Identify which cell holds the provided text, then report its (X, Y) central coordinate. 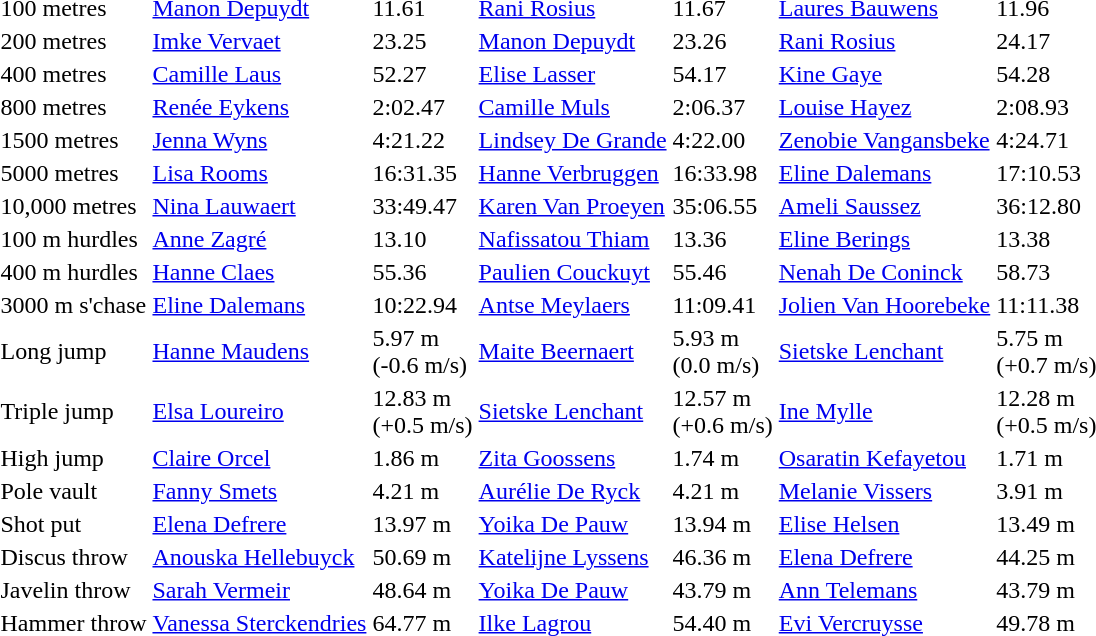
4:21.22 (422, 140)
13.10 (422, 239)
Hanne Claes (260, 272)
12.83 m(+0.5 m/s) (422, 412)
46.36 m (722, 557)
5.97 m(-0.6 m/s) (422, 352)
16:33.98 (722, 173)
Elise Lasser (572, 74)
4:22.00 (722, 140)
Ann Telemans (884, 590)
52.27 (422, 74)
Melanie Vissers (884, 491)
Camille Muls (572, 107)
Kine Gaye (884, 74)
Imke Vervaet (260, 41)
55.46 (722, 272)
13.94 m (722, 524)
Katelijne Lyssens (572, 557)
16:31.35 (422, 173)
Ameli Saussez (884, 206)
23.26 (722, 41)
50.69 m (422, 557)
Nenah De Coninck (884, 272)
Renée Eykens (260, 107)
Hanne Verbruggen (572, 173)
Lisa Rooms (260, 173)
10:22.94 (422, 305)
11:09.41 (722, 305)
Lindsey De Grande (572, 140)
Zenobie Vangansbeke (884, 140)
Elise Helsen (884, 524)
12.57 m(+0.6 m/s) (722, 412)
Anouska Hellebuyck (260, 557)
Claire Orcel (260, 458)
Eline Berings (884, 239)
48.64 m (422, 590)
2:06.37 (722, 107)
43.79 m (722, 590)
1.74 m (722, 458)
Nafissatou Thiam (572, 239)
13.97 m (422, 524)
Jolien Van Hoorebeke (884, 305)
Fanny Smets (260, 491)
Aurélie De Ryck (572, 491)
54.17 (722, 74)
5.93 m(0.0 m/s) (722, 352)
Manon Depuydt (572, 41)
Rani Rosius (884, 41)
Osaratin Kefayetou (884, 458)
35:06.55 (722, 206)
Sarah Vermeir (260, 590)
Jenna Wyns (260, 140)
33:49.47 (422, 206)
Camille Laus (260, 74)
Paulien Couckuyt (572, 272)
Anne Zagré (260, 239)
Maite Beernaert (572, 352)
Antse Meylaers (572, 305)
Zita Goossens (572, 458)
2:02.47 (422, 107)
Nina Lauwaert (260, 206)
Karen Van Proeyen (572, 206)
Hanne Maudens (260, 352)
23.25 (422, 41)
1.86 m (422, 458)
Elsa Loureiro (260, 412)
13.36 (722, 239)
Louise Hayez (884, 107)
Ine Mylle (884, 412)
55.36 (422, 272)
